Determine the [X, Y] coordinate at the center of the cell enclosing the given text.  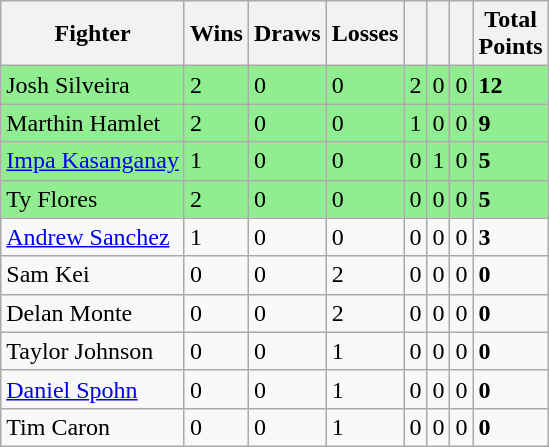
Total Points [510, 34]
Draws [287, 34]
Fighter [93, 34]
3 [510, 237]
Marthin Hamlet [93, 123]
Sam Kei [93, 275]
Andrew Sanchez [93, 237]
9 [510, 123]
Josh Silveira [93, 85]
12 [510, 85]
Daniel Spohn [93, 389]
Taylor Johnson [93, 351]
Tim Caron [93, 427]
Losses [365, 34]
Impa Kasanganay [93, 161]
Delan Monte [93, 313]
Ty Flores [93, 199]
Wins [216, 34]
